From the cell containing the given text, extract its center point as (x, y) coordinate. 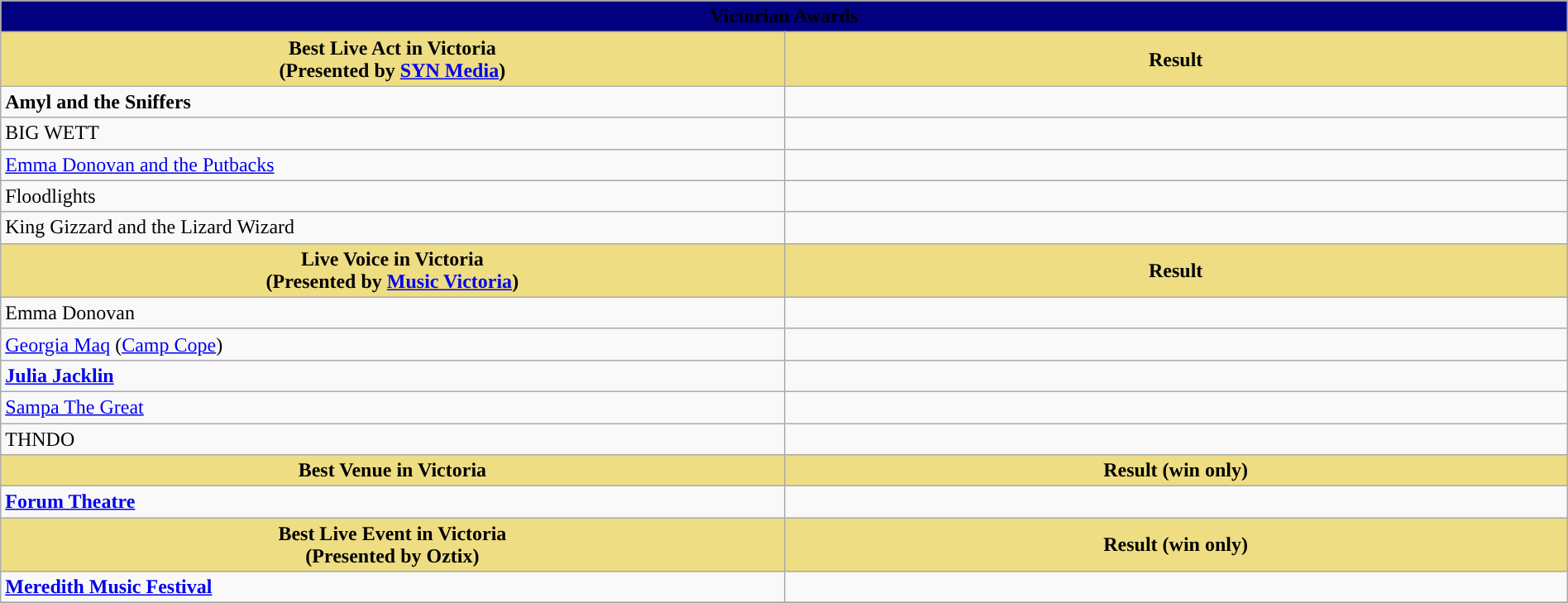
Victorian Awards (784, 17)
Emma Donovan and the Putbacks (392, 165)
THNDO (392, 439)
Emma Donovan (392, 313)
Best Venue in Victoria (392, 471)
King Gizzard and the Lizard Wizard (392, 227)
Amyl and the Sniffers (392, 102)
Floodlights (392, 196)
Sampa The Great (392, 407)
BIG WETT (392, 133)
Best Live Event in Victoria (Presented by Oztix) (392, 544)
Julia Jacklin (392, 376)
Live Voice in Victoria (Presented by Music Victoria) (392, 270)
Georgia Maq (Camp Cope) (392, 344)
Meredith Music Festival (392, 587)
Forum Theatre (392, 502)
Best Live Act in Victoria (Presented by SYN Media) (392, 60)
